From the cell containing the given text, extract its center point as [X, Y] coordinate. 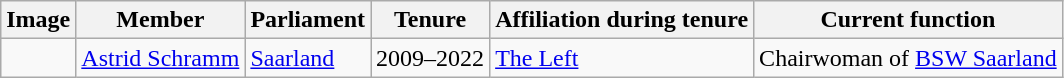
Affiliation during tenure [622, 20]
Chairwoman of BSW Saarland [908, 58]
The Left [622, 58]
Current function [908, 20]
2009–2022 [430, 58]
Member [160, 20]
Parliament [308, 20]
Tenure [430, 20]
Saarland [308, 58]
Astrid Schramm [160, 58]
Image [38, 20]
